Pinpoint the cell where the given text exists, returning its (x, y) midpoint coordinate. 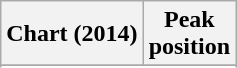
Chart (2014) (72, 34)
Peak position (189, 34)
